Find where the given text appears and provide that cell's center as (x, y) coordinate. 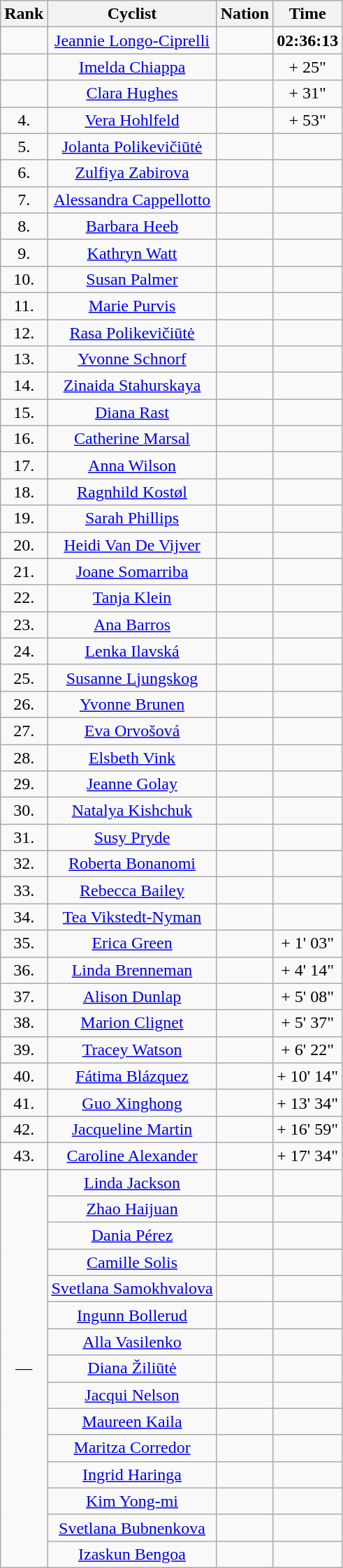
Joane Somarriba (132, 572)
Ingunn Bollerud (132, 1315)
Sarah Phillips (132, 518)
+ 13' 34" (307, 1103)
12. (24, 333)
21. (24, 572)
Imelda Chiappa (132, 67)
24. (24, 651)
Guo Xinghong (132, 1103)
Rank (24, 14)
+ 6' 22" (307, 1050)
Roberta Bonanomi (132, 864)
Jacqui Nelson (132, 1395)
43. (24, 1156)
Tanja Klein (132, 598)
Yvonne Schnorf (132, 359)
37. (24, 996)
Rebecca Bailey (132, 890)
22. (24, 598)
10. (24, 279)
14. (24, 386)
Natalya Kishchuk (132, 811)
+ 5' 08" (307, 996)
Zulfiya Zabirova (132, 173)
Dania Pérez (132, 1236)
25. (24, 678)
+ 5' 37" (307, 1023)
Tea Vikstedt-Nyman (132, 917)
16. (24, 439)
Alison Dunlap (132, 996)
8. (24, 226)
+ 4' 14" (307, 970)
15. (24, 412)
7. (24, 200)
Ingrid Haringa (132, 1474)
Ana Barros (132, 625)
02:36:13 (307, 40)
Lenka Ilavská (132, 651)
4. (24, 120)
Rasa Polikevičiūtė (132, 333)
26. (24, 704)
Svetlana Bubnenkova (132, 1528)
30. (24, 811)
19. (24, 518)
29. (24, 784)
Marie Purvis (132, 306)
39. (24, 1050)
+ 17' 34" (307, 1156)
35. (24, 943)
33. (24, 890)
34. (24, 917)
17. (24, 465)
40. (24, 1076)
+ 10' 14" (307, 1076)
+ 1' 03" (307, 943)
Zhao Haijuan (132, 1209)
Heidi Van De Vijver (132, 545)
Nation (245, 14)
Maureen Kaila (132, 1421)
27. (24, 731)
Susy Pryde (132, 837)
Elsbeth Vink (132, 757)
Clara Hughes (132, 94)
Linda Brenneman (132, 970)
Susan Palmer (132, 279)
Zinaida Stahurskaya (132, 386)
11. (24, 306)
Susanne Ljungskog (132, 678)
18. (24, 492)
Maritza Corredor (132, 1448)
Eva Orvošová (132, 731)
6. (24, 173)
— (24, 1369)
Marion Clignet (132, 1023)
Cyclist (132, 14)
Jacqueline Martin (132, 1129)
+ 25" (307, 67)
42. (24, 1129)
20. (24, 545)
Vera Hohlfeld (132, 120)
Svetlana Samokhvalova (132, 1289)
32. (24, 864)
Jolanta Polikevičiūtė (132, 147)
36. (24, 970)
Caroline Alexander (132, 1156)
Diana Rast (132, 412)
Time (307, 14)
Barbara Heeb (132, 226)
Tracey Watson (132, 1050)
38. (24, 1023)
Alessandra Cappellotto (132, 200)
Alla Vasilenko (132, 1342)
+ 16' 59" (307, 1129)
Izaskun Bengoa (132, 1554)
31. (24, 837)
Catherine Marsal (132, 439)
Anna Wilson (132, 465)
23. (24, 625)
Erica Green (132, 943)
Jeannie Longo-Ciprelli (132, 40)
Yvonne Brunen (132, 704)
Diana Žiliūtė (132, 1368)
28. (24, 757)
Kathryn Watt (132, 253)
Camille Solis (132, 1262)
+ 53" (307, 120)
+ 31" (307, 94)
5. (24, 147)
13. (24, 359)
Kim Yong-mi (132, 1501)
Ragnhild Kostøl (132, 492)
Jeanne Golay (132, 784)
Fátima Blázquez (132, 1076)
Linda Jackson (132, 1183)
9. (24, 253)
41. (24, 1103)
